Pinpoint the cell where the given text exists, returning its [x, y] midpoint coordinate. 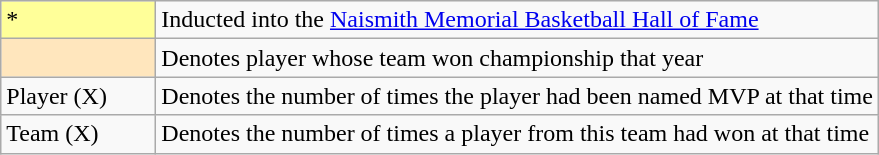
Player (X) [78, 96]
Denotes the number of times the player had been named MVP at that time [518, 96]
Denotes the number of times a player from this team had won at that time [518, 134]
Team (X) [78, 134]
Inducted into the Naismith Memorial Basketball Hall of Fame [518, 20]
Denotes player whose team won championship that year [518, 58]
* [78, 20]
